Return the (x, y) coordinate for the center point of the cell that contains the specified text.  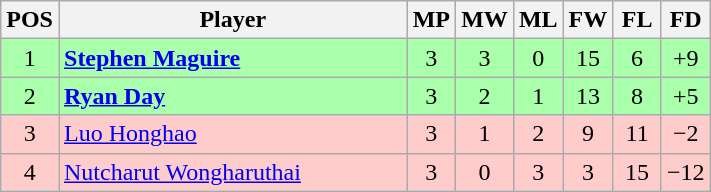
FD (686, 20)
Nutcharut Wongharuthai (232, 172)
9 (588, 134)
6 (638, 58)
Player (232, 20)
8 (638, 96)
Stephen Maguire (232, 58)
MW (485, 20)
−12 (686, 172)
FW (588, 20)
4 (30, 172)
+5 (686, 96)
ML (538, 20)
+9 (686, 58)
13 (588, 96)
Ryan Day (232, 96)
FL (638, 20)
Luo Honghao (232, 134)
−2 (686, 134)
MP (432, 20)
POS (30, 20)
11 (638, 134)
